Extract the [X, Y] coordinate from the center of the cell holding the provided text.  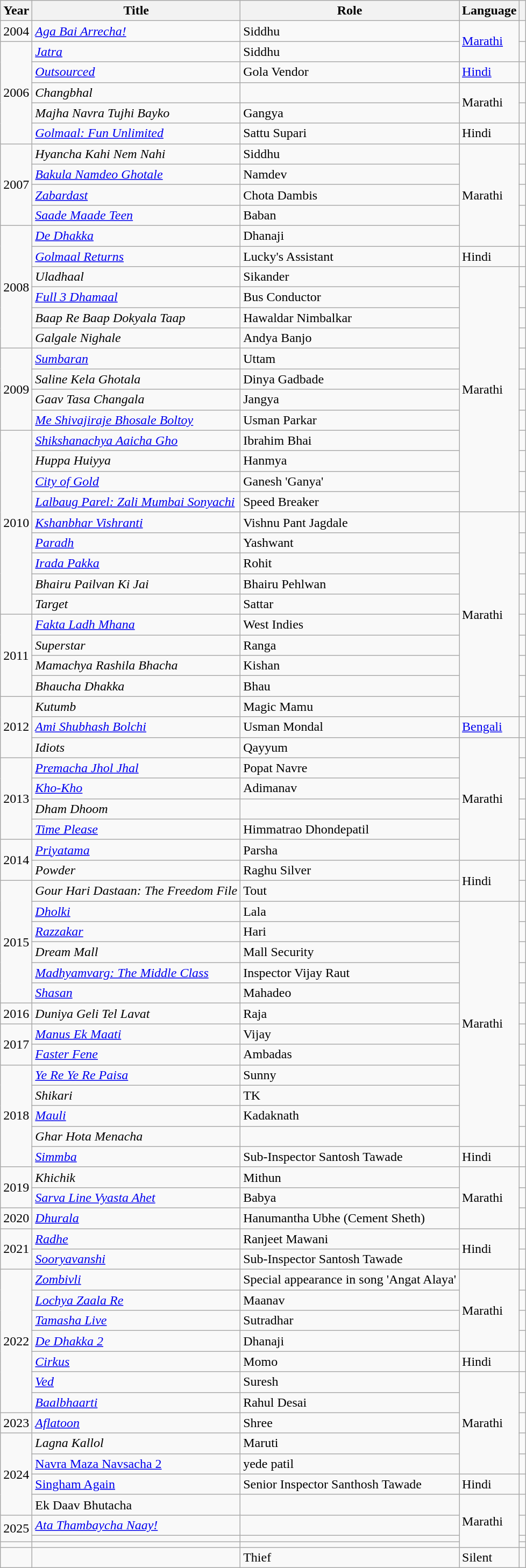
Golmaal Returns [137, 256]
Baban [350, 215]
Kishan [350, 666]
Outsourced [137, 72]
Target [137, 604]
2015 [16, 942]
Singham Again [137, 1484]
Ranjeet Mawani [350, 1238]
Gaav Tasa Changala [137, 400]
Vishnu Pant Jagdale [350, 522]
Fakta Ladh Mhana [137, 625]
Speed Breaker [350, 502]
Gola Vendor [350, 72]
Saline Kela Ghotala [137, 379]
2020 [16, 1218]
Parsha [350, 850]
Cirkus [137, 1362]
Adimanav [350, 788]
Jatra [137, 52]
Paradh [137, 543]
Jangya [350, 400]
Suresh [350, 1382]
Tout [350, 890]
2025 [16, 1528]
Shasan [137, 993]
Yashwant [350, 543]
Babya [350, 1198]
Mamachya Rashila Bhacha [137, 666]
Zabardast [137, 195]
Ek Daav Bhutacha [137, 1505]
Duniya Geli Tel Lavat [137, 1014]
Ganesh 'Ganya' [350, 481]
Bhaucha Dhakka [137, 686]
2010 [16, 523]
Mithun [350, 1177]
Priyatama [137, 850]
2023 [16, 1423]
Zombivli [137, 1280]
Dholki [137, 911]
Dhurala [137, 1218]
Mall Security [350, 952]
Chota Dambis [350, 195]
Golmaal: Fun Unlimited [137, 133]
2024 [16, 1474]
Role [350, 11]
Ambadas [350, 1054]
Gour Hari Dastaan: The Freedom File [137, 890]
Momo [350, 1362]
Senior Inspector Santhosh Tawade [350, 1484]
Popat Navre [350, 768]
2019 [16, 1187]
Bus Conductor [350, 297]
Mauli [137, 1116]
Kutumb [137, 707]
Magic Mamu [350, 707]
Kshanbhar Vishranti [137, 522]
Radhe [137, 1238]
De Dhakka 2 [137, 1341]
Kadaknath [350, 1116]
Sutradhar [350, 1321]
2013 [16, 799]
Hanumantha Ubhe (Cement Sheth) [350, 1218]
yede patil [350, 1464]
Lochya Zaala Re [137, 1300]
Sooryavanshi [137, 1259]
Dham Dhoom [137, 809]
Time Please [137, 829]
Sikander [350, 277]
City of Gold [137, 481]
Madhyamvarg: The Middle Class [137, 973]
Irada Pakka [137, 563]
Sarva Line Vyasta Ahet [137, 1198]
Hyancha Kahi Nem Nahi [137, 154]
Hari [350, 932]
Sunny [350, 1075]
Qayyum [350, 747]
Raja [350, 1014]
Usman Mondal [350, 727]
2004 [16, 31]
De Dhakka [137, 236]
Simmba [137, 1157]
Full 3 Dhamaal [137, 297]
2007 [16, 184]
Shree [350, 1423]
Aga Bai Arrecha! [137, 31]
Sattu Supari [350, 133]
Lucky's Assistant [350, 256]
Ved [137, 1382]
2008 [16, 287]
Kho-Kho [137, 788]
Ibrahim Bhai [350, 440]
Ranga [350, 645]
Bhairu Pailvan Ki Jai [137, 583]
Galgale Nighale [137, 338]
Inspector Vijay Raut [350, 973]
Razzakar [137, 932]
Bengali [489, 727]
Year [16, 11]
2011 [16, 655]
Faster Fene [137, 1054]
Navra Maza Navsacha 2 [137, 1464]
Majha Navra Tujhi Bayko [137, 113]
Idiots [137, 747]
Usman Parkar [350, 420]
Ye Re Ye Re Paisa [137, 1075]
Shikshanachya Aaicha Gho [137, 440]
West Indies [350, 625]
Ghar Hota Menacha [137, 1136]
Rohit [350, 563]
Manus Ek Maati [137, 1034]
TK [350, 1095]
Shikari [137, 1095]
Language [489, 11]
Tamasha Live [137, 1321]
Thief [350, 1558]
Ami Shubhash Bolchi [137, 727]
Ata Thambaycha Naay! [137, 1525]
Bakula Namdeo Ghotale [137, 174]
Lala [350, 911]
Maruti [350, 1443]
Premacha Jhol Jhal [137, 768]
Namdev [350, 174]
Hanmya [350, 461]
Special appearance in song 'Angat Alaya' [350, 1280]
2018 [16, 1116]
Dinya Gadbade [350, 379]
Baalbhaarti [137, 1402]
2014 [16, 860]
2006 [16, 92]
Dream Mall [137, 952]
Hawaldar Nimbalkar [350, 318]
2012 [16, 727]
Uttam [350, 359]
Himmatrao Dhondepatil [350, 829]
Changbhal [137, 92]
2017 [16, 1044]
Baap Re Baap Dokyala Taap [137, 318]
Title [137, 11]
Silent [489, 1558]
Bhairu Pehlwan [350, 583]
Bhau [350, 686]
Andya Banjo [350, 338]
Huppa Huiyya [137, 461]
Sattar [350, 604]
Powder [137, 870]
Vijay [350, 1034]
Aflatoon [137, 1423]
2022 [16, 1341]
Me Shivajiraje Bhosale Boltoy [137, 420]
Mahadeo [350, 993]
Superstar [137, 645]
Khichik [137, 1177]
Gangya [350, 113]
2016 [16, 1014]
2021 [16, 1249]
Lagna Kallol [137, 1443]
Sumbaran [137, 359]
Raghu Silver [350, 870]
Maanav [350, 1300]
Lalbaug Parel: Zali Mumbai Sonyachi [137, 502]
Rahul Desai [350, 1402]
2009 [16, 389]
Uladhaal [137, 277]
Saade Maade Teen [137, 215]
